Output the [x, y] coordinate of the center of the cell containing the given text.  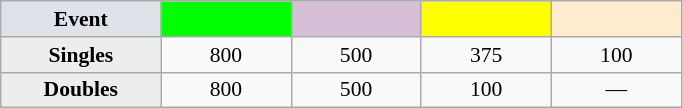
Singles [81, 55]
— [616, 90]
Event [81, 19]
375 [486, 55]
Doubles [81, 90]
